Detect which cell encompasses the target text, then output its (x, y) center coordinate. 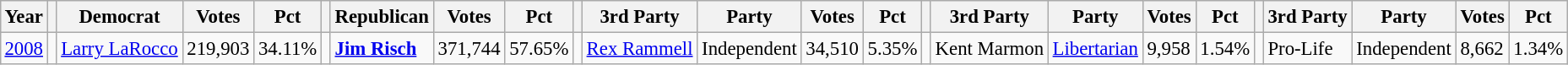
57.65% (539, 48)
219,903 (218, 48)
1.54% (1224, 48)
Kent Marmon (990, 48)
34,510 (833, 48)
Rex Rammell (640, 48)
Year (24, 17)
Jim Risch (382, 48)
9,958 (1169, 48)
Libertarian (1095, 48)
Republican (382, 17)
34.11% (288, 48)
371,744 (469, 48)
2008 (24, 48)
Democrat (120, 17)
1.34% (1538, 48)
Larry LaRocco (120, 48)
5.35% (892, 48)
Pro-Life (1307, 48)
8,662 (1483, 48)
